Return the [x, y] coordinate for the center point of the cell that contains the specified text.  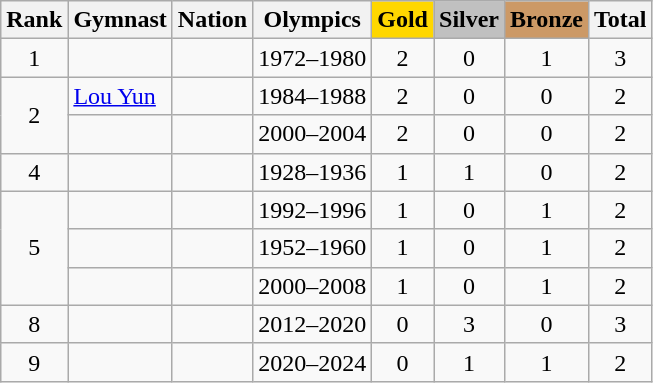
Rank [34, 20]
1992–1996 [312, 210]
4 [34, 172]
8 [34, 324]
2000–2008 [312, 286]
5 [34, 248]
9 [34, 362]
Gold [403, 20]
Nation [212, 20]
Olympics [312, 20]
Gymnast [120, 20]
2012–2020 [312, 324]
2000–2004 [312, 134]
1972–1980 [312, 58]
2020–2024 [312, 362]
Silver [470, 20]
Lou Yun [120, 96]
1952–1960 [312, 248]
1928–1936 [312, 172]
1984–1988 [312, 96]
Bronze [547, 20]
Total [621, 20]
